Determine the [x, y] coordinate at the center of the cell enclosing the given text.  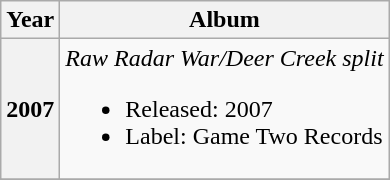
Year [30, 20]
Raw Radar War/Deer Creek splitReleased: 2007Label: Game Two Records [224, 109]
2007 [30, 109]
Album [224, 20]
